Output the (x, y) coordinate of the center of the cell containing the given text.  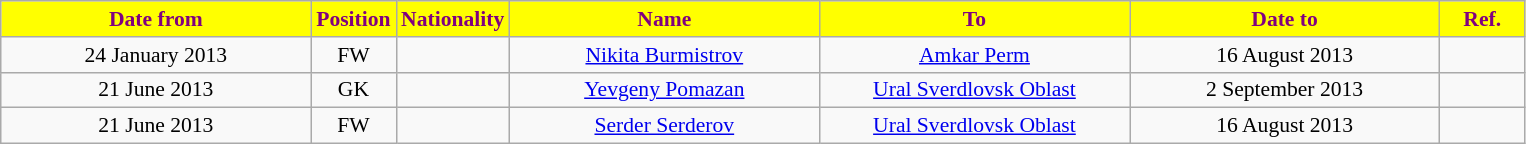
Serder Serderov (664, 126)
Name (664, 19)
2 September 2013 (1285, 90)
To (974, 19)
Yevgeny Pomazan (664, 90)
Date to (1285, 19)
Position (354, 19)
Nikita Burmistrov (664, 55)
24 January 2013 (156, 55)
Nationality (452, 19)
Amkar Perm (974, 55)
Ref. (1482, 19)
Date from (156, 19)
GK (354, 90)
